Identify which cell holds the provided text, then report its (X, Y) central coordinate. 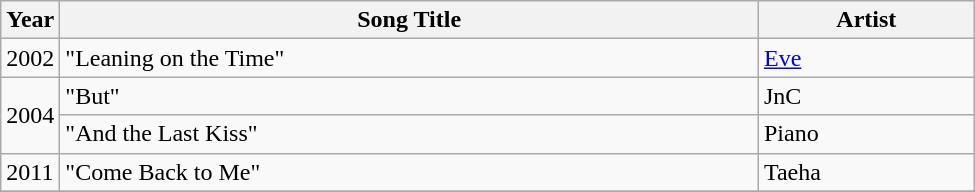
Taeha (866, 172)
"Come Back to Me" (410, 172)
Piano (866, 134)
2002 (30, 58)
2011 (30, 172)
2004 (30, 115)
"Leaning on the Time" (410, 58)
Artist (866, 20)
Song Title (410, 20)
Year (30, 20)
Eve (866, 58)
"But" (410, 96)
"And the Last Kiss" (410, 134)
JnC (866, 96)
